Search for the cell housing the specified text and yield its (x, y) center coordinate. 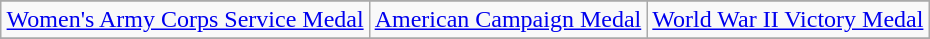
World War II Victory Medal (788, 20)
American Campaign Medal (508, 20)
Women's Army Corps Service Medal (185, 20)
